Extract the [x, y] coordinate from the center of the cell holding the provided text.  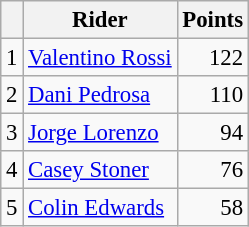
Valentino Rossi [100, 58]
Casey Stoner [100, 170]
Rider [100, 20]
58 [212, 208]
110 [212, 95]
3 [12, 133]
2 [12, 95]
4 [12, 170]
122 [212, 58]
Colin Edwards [100, 208]
Points [212, 20]
76 [212, 170]
5 [12, 208]
Dani Pedrosa [100, 95]
94 [212, 133]
Jorge Lorenzo [100, 133]
1 [12, 58]
